Locate the cell with the specified text and output its [x, y] center coordinate. 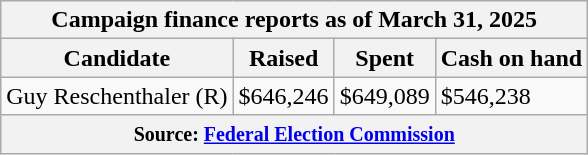
$546,238 [511, 96]
Source: Federal Election Commission [294, 134]
$649,089 [384, 96]
Campaign finance reports as of March 31, 2025 [294, 20]
Candidate [117, 58]
$646,246 [284, 96]
Spent [384, 58]
Guy Reschenthaler (R) [117, 96]
Cash on hand [511, 58]
Raised [284, 58]
